Return the [x, y] coordinate for the center point of the cell that contains the specified text.  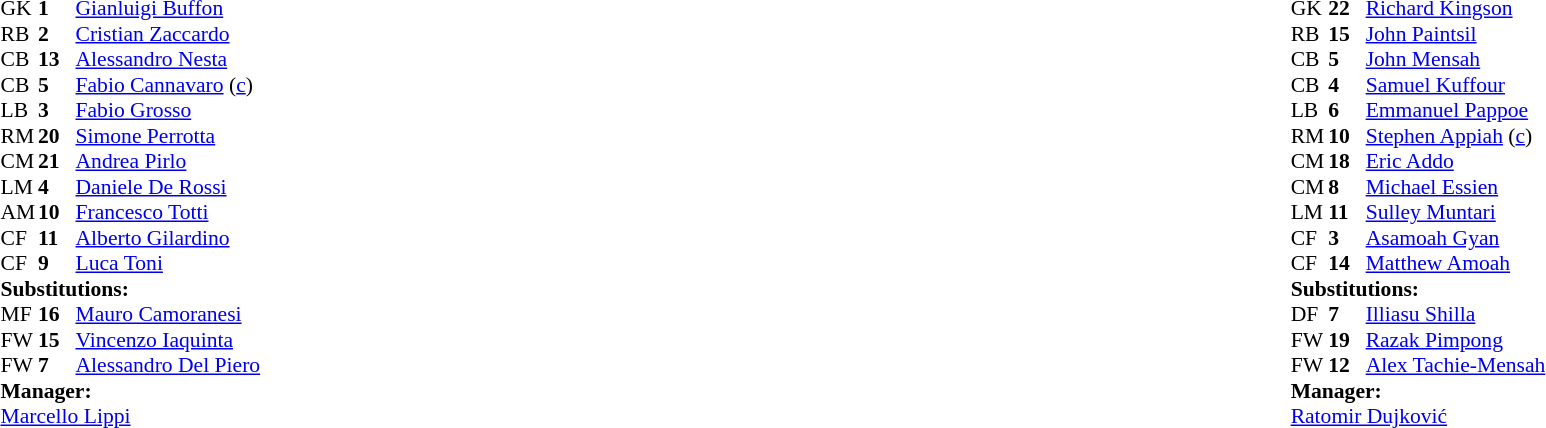
Cristian Zaccardo [168, 34]
16 [57, 315]
6 [1347, 111]
Eric Addo [1456, 161]
Matthew Amoah [1456, 263]
Alessandro Del Piero [168, 365]
Luca Toni [168, 263]
Vincenzo Iaquinta [168, 340]
Daniele De Rossi [168, 187]
13 [57, 59]
Andrea Pirlo [168, 161]
19 [1347, 340]
14 [1347, 263]
Alberto Gilardino [168, 238]
AM [19, 213]
Samuel Kuffour [1456, 85]
Simone Perrotta [168, 136]
John Mensah [1456, 59]
Asamoah Gyan [1456, 238]
Sulley Muntari [1456, 213]
9 [57, 263]
Razak Pimpong [1456, 340]
Alessandro Nesta [168, 59]
Mauro Camoranesi [168, 315]
2 [57, 34]
DF [1310, 315]
18 [1347, 161]
20 [57, 136]
Fabio Grosso [168, 111]
Illiasu Shilla [1456, 315]
John Paintsil [1456, 34]
MF [19, 315]
12 [1347, 365]
Francesco Totti [168, 213]
21 [57, 161]
Michael Essien [1456, 187]
Alex Tachie-Mensah [1456, 365]
Emmanuel Pappoe [1456, 111]
8 [1347, 187]
Stephen Appiah (c) [1456, 136]
Fabio Cannavaro (c) [168, 85]
